Find where the given text appears and provide that cell's center as [x, y] coordinate. 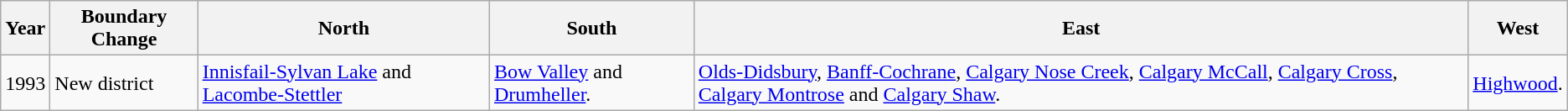
South [592, 29]
Olds-Didsbury, Banff-Cochrane, Calgary Nose Creek, Calgary McCall, Calgary Cross, Calgary Montrose and Calgary Shaw. [1081, 82]
West [1518, 29]
Highwood. [1518, 82]
Boundary Change [124, 29]
North [343, 29]
East [1081, 29]
Bow Valley and Drumheller. [592, 82]
Innisfail-Sylvan Lake and Lacombe-Stettler [343, 82]
Year [25, 29]
New district [124, 82]
1993 [25, 82]
